Scan for the cell matching the given text and deliver its (X, Y) coordinate at center. 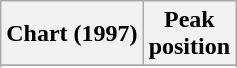
Chart (1997) (72, 34)
Peakposition (189, 34)
